Pinpoint the cell where the given text exists, returning its (x, y) midpoint coordinate. 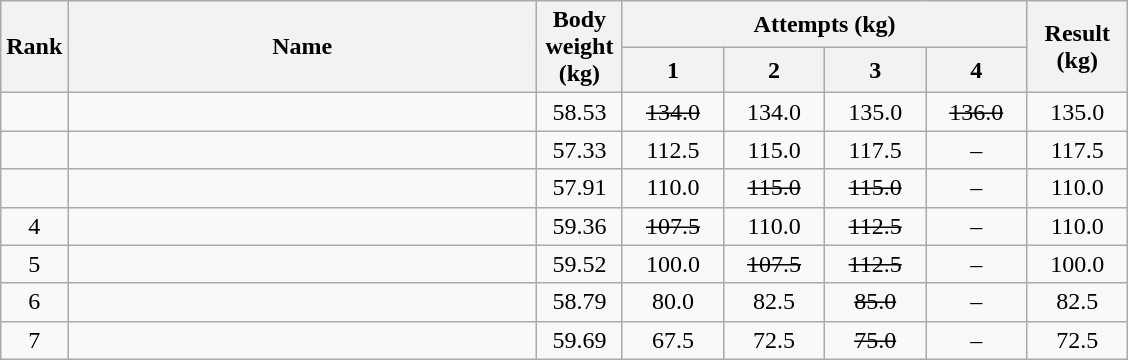
Rank (34, 47)
59.69 (579, 340)
67.5 (672, 340)
5 (34, 264)
85.0 (876, 302)
Body weight (kg) (579, 47)
59.36 (579, 226)
136.0 (976, 112)
Name (302, 47)
57.91 (579, 188)
6 (34, 302)
2 (774, 70)
80.0 (672, 302)
7 (34, 340)
Result (kg) (1078, 47)
3 (876, 70)
1 (672, 70)
58.79 (579, 302)
57.33 (579, 150)
59.52 (579, 264)
75.0 (876, 340)
Attempts (kg) (824, 24)
58.53 (579, 112)
